Search for the cell housing the specified text and yield its (X, Y) center coordinate. 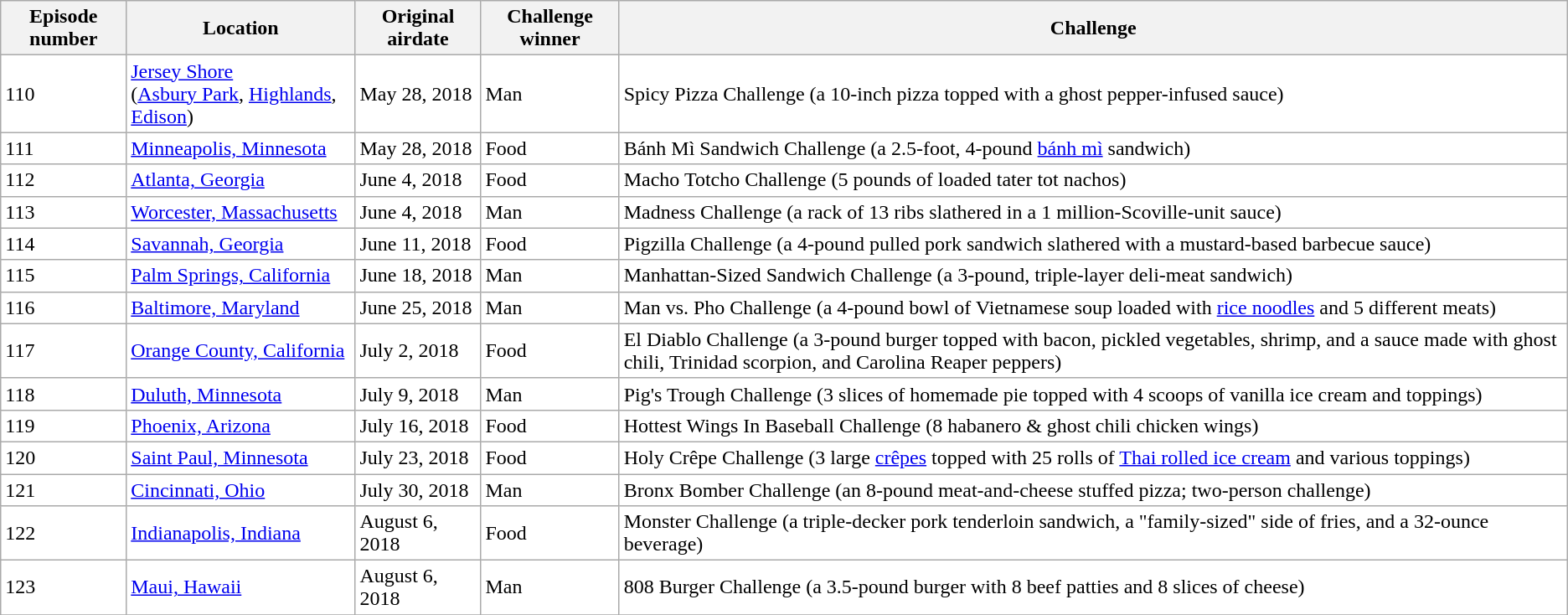
112 (64, 180)
Pig's Trough Challenge (3 slices of homemade pie topped with 4 scoops of vanilla ice cream and toppings) (1093, 394)
July 23, 2018 (418, 457)
115 (64, 276)
Cincinnati, Ohio (241, 490)
116 (64, 307)
Worcester, Massachusetts (241, 212)
114 (64, 244)
Monster Challenge (a triple-decker pork tenderloin sandwich, a "family-sized" side of fries, and a 32-ounce beverage) (1093, 533)
Palm Springs, California (241, 276)
Location (241, 28)
Maui, Hawaii (241, 588)
Pigzilla Challenge (a 4-pound pulled pork sandwich slathered with a mustard-based barbecue sauce) (1093, 244)
111 (64, 148)
122 (64, 533)
Challenge (1093, 28)
120 (64, 457)
Bronx Bomber Challenge (an 8-pound meat-and-cheese stuffed pizza; two-person challenge) (1093, 490)
July 16, 2018 (418, 426)
119 (64, 426)
Atlanta, Georgia (241, 180)
Phoenix, Arizona (241, 426)
June 11, 2018 (418, 244)
Challenge winner (549, 28)
Spicy Pizza Challenge (a 10-inch pizza topped with a ghost pepper-infused sauce) (1093, 94)
Original airdate (418, 28)
June 25, 2018 (418, 307)
Hottest Wings In Baseball Challenge (8 habanero & ghost chili chicken wings) (1093, 426)
Manhattan-Sized Sandwich Challenge (a 3-pound, triple-layer deli-meat sandwich) (1093, 276)
123 (64, 588)
121 (64, 490)
Man vs. Pho Challenge (a 4-pound bowl of Vietnamese soup loaded with rice noodles and 5 different meats) (1093, 307)
113 (64, 212)
Madness Challenge (a rack of 13 ribs slathered in a 1 million-Scoville-unit sauce) (1093, 212)
Savannah, Georgia (241, 244)
110 (64, 94)
June 18, 2018 (418, 276)
Baltimore, Maryland (241, 307)
Saint Paul, Minnesota (241, 457)
808 Burger Challenge (a 3.5-pound burger with 8 beef patties and 8 slices of cheese) (1093, 588)
Minneapolis, Minnesota (241, 148)
July 9, 2018 (418, 394)
117 (64, 350)
Orange County, California (241, 350)
Jersey Shore (Asbury Park, Highlands, Edison) (241, 94)
Duluth, Minnesota (241, 394)
Episode number (64, 28)
July 2, 2018 (418, 350)
118 (64, 394)
Holy Crêpe Challenge (3 large crêpes topped with 25 rolls of Thai rolled ice cream and various toppings) (1093, 457)
Macho Totcho Challenge (5 pounds of loaded tater tot nachos) (1093, 180)
July 30, 2018 (418, 490)
Indianapolis, Indiana (241, 533)
Bánh Mì Sandwich Challenge (a 2.5-foot, 4-pound bánh mì sandwich) (1093, 148)
